Determine the (X, Y) coordinate at the center of the cell enclosing the given text.  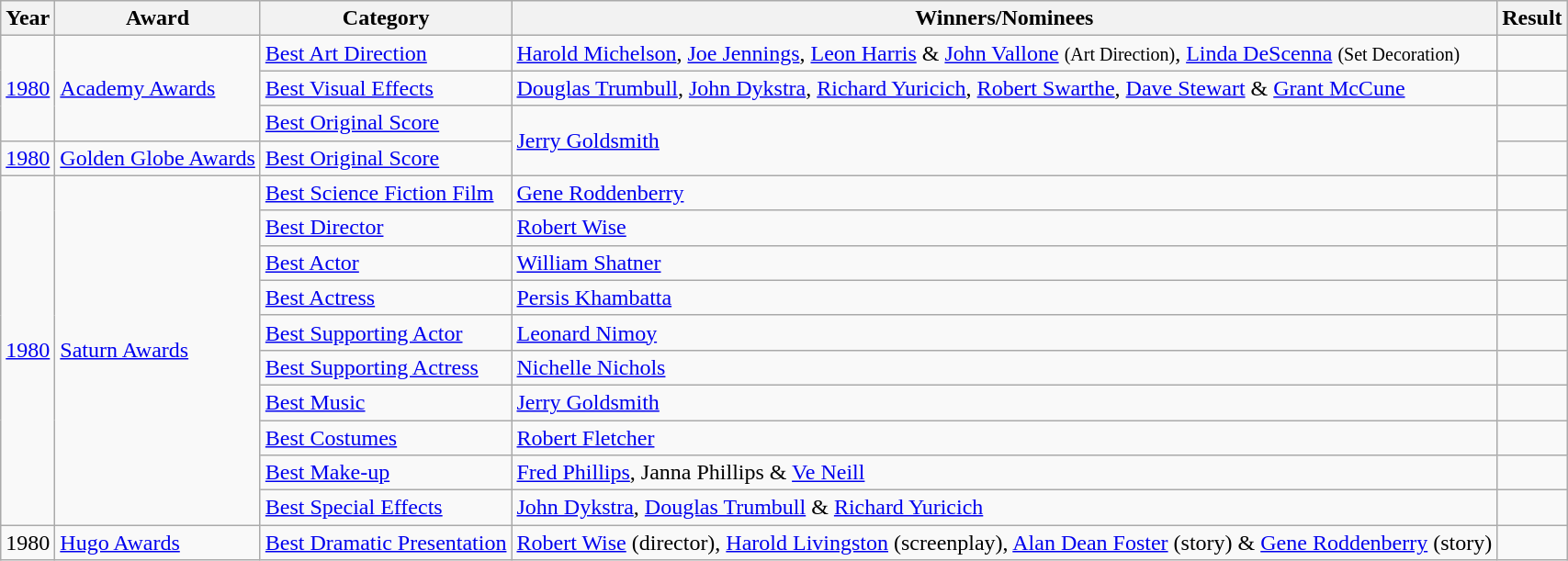
Best Dramatic Presentation (386, 543)
Category (386, 18)
Best Supporting Actor (386, 332)
Best Art Direction (386, 53)
Robert Wise (1005, 228)
Award (158, 18)
Robert Wise (director), Harold Livingston (screenplay), Alan Dean Foster (story) & Gene Roddenberry (story) (1005, 543)
Best Supporting Actress (386, 367)
Leonard Nimoy (1005, 332)
Best Actor (386, 263)
Best Actress (386, 297)
William Shatner (1005, 263)
Year (28, 18)
John Dykstra, Douglas Trumbull & Richard Yuricich (1005, 508)
Best Make-up (386, 473)
Hugo Awards (158, 543)
Harold Michelson, Joe Jennings, Leon Harris & John Vallone (Art Direction), Linda DeScenna (Set Decoration) (1005, 53)
Best Director (386, 228)
Gene Roddenberry (1005, 193)
Robert Fletcher (1005, 438)
Winners/Nominees (1005, 18)
Douglas Trumbull, John Dykstra, Richard Yuricich, Robert Swarthe, Dave Stewart & Grant McCune (1005, 88)
Saturn Awards (158, 351)
Golden Globe Awards (158, 158)
Best Visual Effects (386, 88)
Best Special Effects (386, 508)
Fred Phillips, Janna Phillips & Ve Neill (1005, 473)
Result (1532, 18)
Best Costumes (386, 438)
Academy Awards (158, 88)
Best Music (386, 402)
Nichelle Nichols (1005, 367)
Persis Khambatta (1005, 297)
Best Science Fiction Film (386, 193)
